Pinpoint the cell where the given text exists, returning its (x, y) midpoint coordinate. 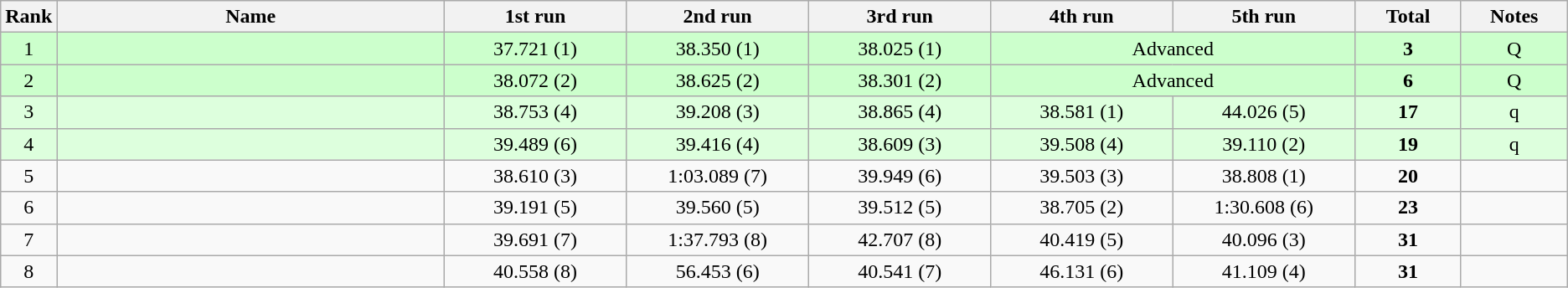
2nd run (718, 17)
7 (28, 239)
17 (1408, 112)
38.625 (2) (718, 80)
38.609 (3) (900, 144)
8 (28, 271)
44.026 (5) (1264, 112)
39.110 (2) (1264, 144)
Total (1408, 17)
38.025 (1) (900, 49)
39.560 (5) (718, 208)
38.301 (2) (900, 80)
5 (28, 176)
1st run (536, 17)
2 (28, 80)
4th run (1082, 17)
38.705 (2) (1082, 208)
40.096 (3) (1264, 239)
39.508 (4) (1082, 144)
56.453 (6) (718, 271)
39.949 (6) (900, 176)
38.865 (4) (900, 112)
23 (1408, 208)
Name (251, 17)
38.610 (3) (536, 176)
38.753 (4) (536, 112)
38.350 (1) (718, 49)
42.707 (8) (900, 239)
39.191 (5) (536, 208)
38.581 (1) (1082, 112)
4 (28, 144)
Notes (1514, 17)
39.208 (3) (718, 112)
46.131 (6) (1082, 271)
5th run (1264, 17)
39.503 (3) (1082, 176)
39.512 (5) (900, 208)
1:37.793 (8) (718, 239)
1:03.089 (7) (718, 176)
37.721 (1) (536, 49)
3rd run (900, 17)
38.808 (1) (1264, 176)
39.416 (4) (718, 144)
40.419 (5) (1082, 239)
38.072 (2) (536, 80)
19 (1408, 144)
40.558 (8) (536, 271)
Rank (28, 17)
20 (1408, 176)
40.541 (7) (900, 271)
41.109 (4) (1264, 271)
1:30.608 (6) (1264, 208)
1 (28, 49)
39.489 (6) (536, 144)
39.691 (7) (536, 239)
